Provide the [x, y] coordinate of the cell's center where the given text is located.  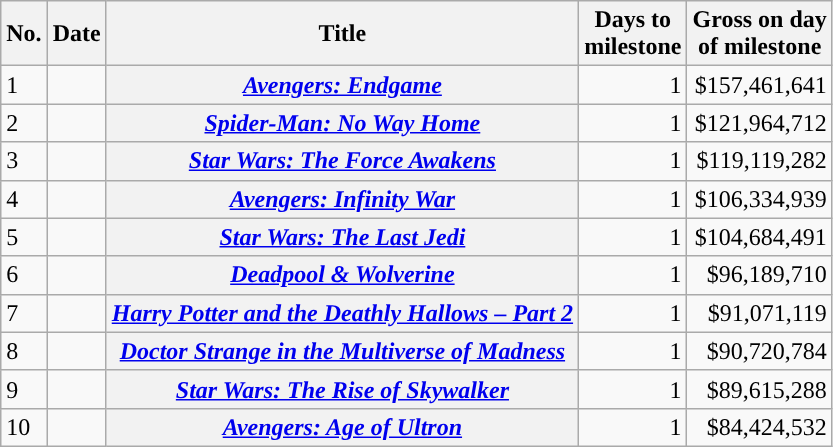
Avengers: Infinity War [342, 199]
$90,720,784 [760, 351]
Avengers: Endgame [342, 85]
$157,461,641 [760, 85]
Deadpool & Wolverine [342, 275]
$104,684,491 [760, 237]
Gross on day of milestone [760, 34]
6 [24, 275]
$121,964,712 [760, 123]
Star Wars: The Force Awakens [342, 161]
9 [24, 389]
Star Wars: The Rise of Skywalker [342, 389]
$84,424,532 [760, 427]
3 [24, 161]
4 [24, 199]
Star Wars: The Last Jedi [342, 237]
Date [76, 34]
$106,334,939 [760, 199]
Title [342, 34]
$89,615,288 [760, 389]
$96,189,710 [760, 275]
8 [24, 351]
7 [24, 313]
Avengers: Age of Ultron [342, 427]
Days to milestone [633, 34]
$91,071,119 [760, 313]
$119,119,282 [760, 161]
10 [24, 427]
Spider-Man: No Way Home [342, 123]
No. [24, 34]
5 [24, 237]
Doctor Strange in the Multiverse of Madness [342, 351]
2 [24, 123]
Harry Potter and the Deathly Hallows – Part 2 [342, 313]
